Search for the cell housing the specified text and yield its [X, Y] center coordinate. 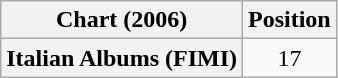
Italian Albums (FIMI) [122, 58]
17 [290, 58]
Chart (2006) [122, 20]
Position [290, 20]
